Find where the given text appears and provide that cell's center as (x, y) coordinate. 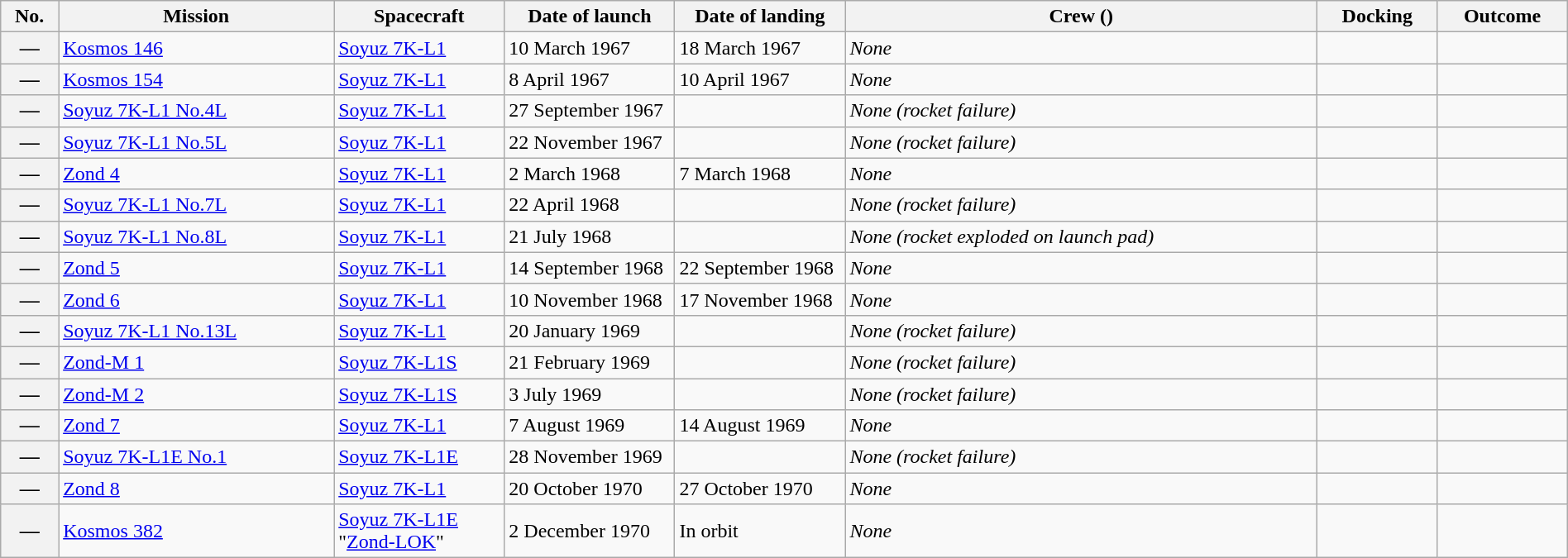
22 September 1968 (760, 268)
Date of launch (590, 17)
Spacecraft (419, 17)
10 March 1967 (590, 48)
In orbit (760, 531)
Docking (1378, 17)
8 April 1967 (590, 79)
None (rocket exploded on launch pad) (1082, 236)
2 December 1970 (590, 531)
Outcome (1502, 17)
Soyuz 7K-L1 No.4L (197, 111)
17 November 1968 (760, 299)
Zond-M 1 (197, 362)
10 April 1967 (760, 79)
Soyuz 7K-L1E "Zond-LOK" (419, 531)
Soyuz 7K-L1 No.5L (197, 142)
Zond 7 (197, 426)
7 March 1968 (760, 174)
Zond 5 (197, 268)
Soyuz 7K-L1E (419, 457)
Zond 4 (197, 174)
27 September 1967 (590, 111)
18 March 1967 (760, 48)
20 January 1969 (590, 331)
10 November 1968 (590, 299)
Mission (197, 17)
Date of landing (760, 17)
27 October 1970 (760, 489)
Soyuz 7K-L1 No.13L (197, 331)
21 July 1968 (590, 236)
14 September 1968 (590, 268)
Crew () (1082, 17)
3 July 1969 (590, 394)
28 November 1969 (590, 457)
Zond-M 2 (197, 394)
Zond 6 (197, 299)
Soyuz 7K-L1 No.8L (197, 236)
Soyuz 7K-L1 No.7L (197, 205)
21 February 1969 (590, 362)
22 April 1968 (590, 205)
22 November 1967 (590, 142)
Soyuz 7K-L1E No.1 (197, 457)
7 August 1969 (590, 426)
20 October 1970 (590, 489)
2 March 1968 (590, 174)
Kosmos 154 (197, 79)
Zond 8 (197, 489)
Kosmos 382 (197, 531)
No. (30, 17)
14 August 1969 (760, 426)
Kosmos 146 (197, 48)
